Search for the cell housing the specified text and yield its (x, y) center coordinate. 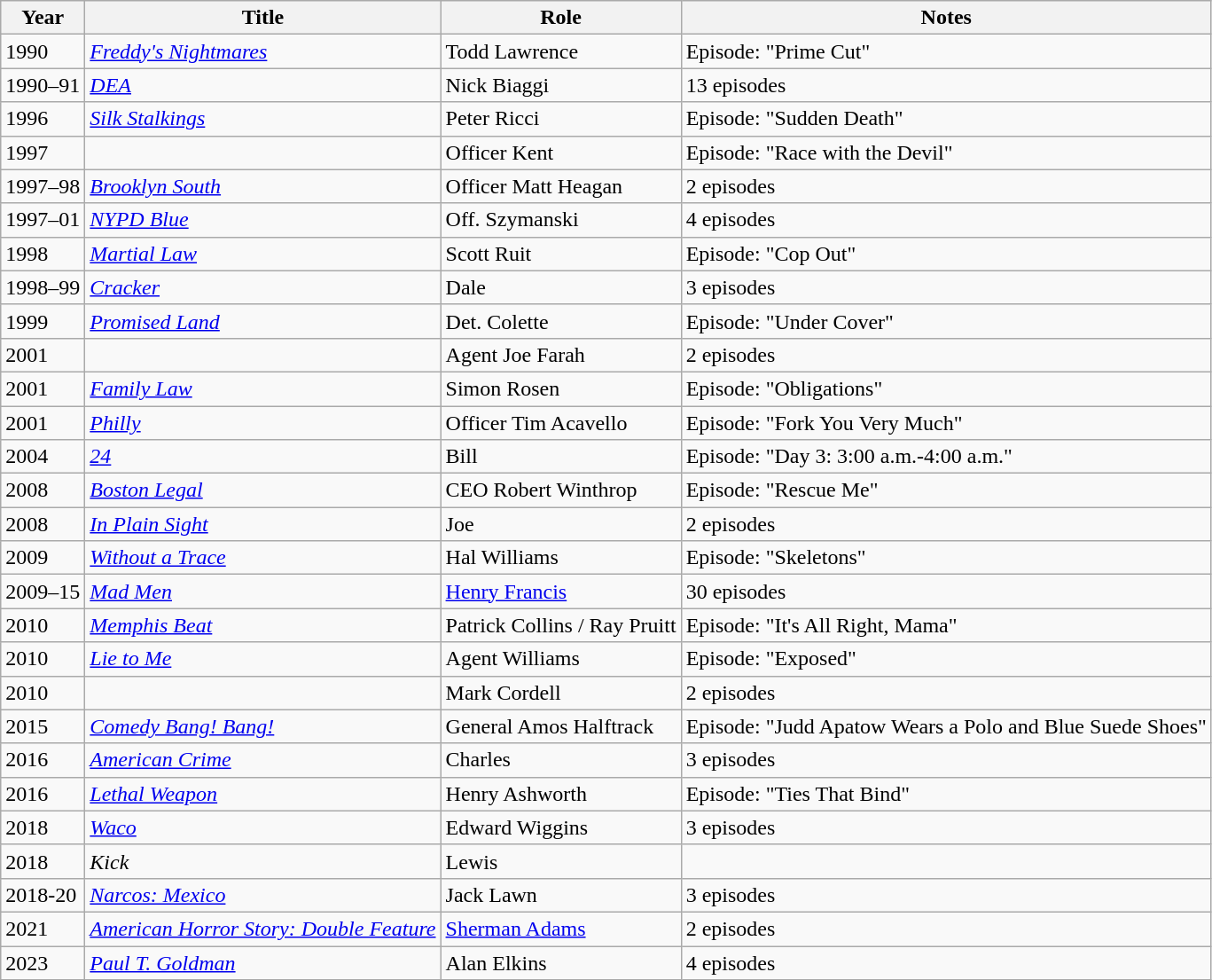
Charles (560, 760)
Todd Lawrence (560, 51)
Jack Lawn (560, 895)
30 episodes (946, 592)
Episode: "Obligations" (946, 388)
1997–98 (43, 186)
Episode: "Skeletons" (946, 558)
Off. Szymanski (560, 220)
Episode: "Judd Apatow Wears a Polo and Blue Suede Shoes" (946, 726)
Boston Legal (262, 490)
2009 (43, 558)
Officer Matt Heagan (560, 186)
Martial Law (262, 254)
Title (262, 18)
Philly (262, 423)
Officer Kent (560, 153)
Promised Land (262, 321)
Alan Elkins (560, 962)
Henry Francis (560, 592)
Mark Cordell (560, 693)
American Horror Story: Double Feature (262, 929)
Edward Wiggins (560, 827)
Memphis Beat (262, 625)
Joe (560, 524)
Dale (560, 287)
Narcos: Mexico (262, 895)
Bill (560, 457)
General Amos Halftrack (560, 726)
Notes (946, 18)
Episode: "Exposed" (946, 659)
DEA (262, 85)
1996 (43, 119)
Peter Ricci (560, 119)
Scott Ruit (560, 254)
Episode: "It's All Right, Mama" (946, 625)
2015 (43, 726)
2021 (43, 929)
Det. Colette (560, 321)
2018-20 (43, 895)
Officer Tim Acavello (560, 423)
Episode: "Rescue Me" (946, 490)
Family Law (262, 388)
1998–99 (43, 287)
Episode: "Prime Cut" (946, 51)
Nick Biaggi (560, 85)
Simon Rosen (560, 388)
Episode: "Sudden Death" (946, 119)
2004 (43, 457)
NYPD Blue (262, 220)
In Plain Sight (262, 524)
24 (262, 457)
2023 (43, 962)
Hal Williams (560, 558)
Lewis (560, 861)
2009–15 (43, 592)
CEO Robert Winthrop (560, 490)
Brooklyn South (262, 186)
Sherman Adams (560, 929)
1997 (43, 153)
13 episodes (946, 85)
Episode: "Day 3: 3:00 a.m.-4:00 a.m." (946, 457)
Mad Men (262, 592)
Lethal Weapon (262, 794)
Kick (262, 861)
American Crime (262, 760)
1999 (43, 321)
Episode: "Cop Out" (946, 254)
1998 (43, 254)
Waco (262, 827)
Episode: "Race with the Devil" (946, 153)
Comedy Bang! Bang! (262, 726)
Cracker (262, 287)
Episode: "Under Cover" (946, 321)
Role (560, 18)
Lie to Me (262, 659)
Freddy's Nightmares (262, 51)
Year (43, 18)
Paul T. Goldman (262, 962)
Agent Joe Farah (560, 355)
1990–91 (43, 85)
1990 (43, 51)
1997–01 (43, 220)
Without a Trace (262, 558)
Agent Williams (560, 659)
Silk Stalkings (262, 119)
Patrick Collins / Ray Pruitt (560, 625)
Episode: "Fork You Very Much" (946, 423)
Henry Ashworth (560, 794)
Episode: "Ties That Bind" (946, 794)
